Find where the given text appears and provide that cell's center as [X, Y] coordinate. 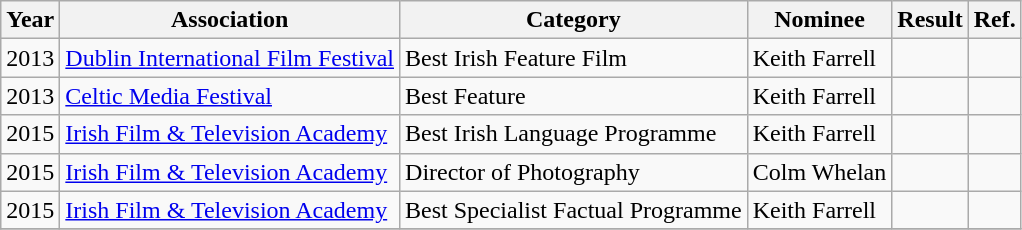
Celtic Media Festival [230, 96]
Best Feature [574, 96]
Category [574, 20]
Year [30, 20]
Director of Photography [574, 172]
Best Irish Language Programme [574, 134]
Ref. [994, 20]
Association [230, 20]
Dublin International Film Festival [230, 58]
Result [930, 20]
Nominee [820, 20]
Best Specialist Factual Programme [574, 210]
Colm Whelan [820, 172]
Best Irish Feature Film [574, 58]
